Output the [x, y] coordinate of the center of the cell containing the given text.  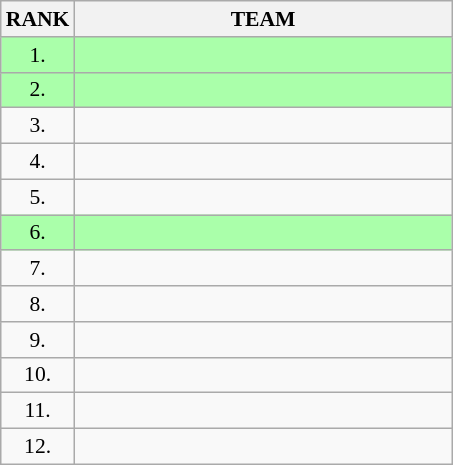
8. [38, 304]
2. [38, 90]
4. [38, 162]
5. [38, 197]
10. [38, 375]
9. [38, 340]
6. [38, 233]
11. [38, 411]
TEAM [262, 19]
12. [38, 447]
RANK [38, 19]
1. [38, 55]
7. [38, 269]
3. [38, 126]
